Identify which cell holds the provided text, then report its [X, Y] central coordinate. 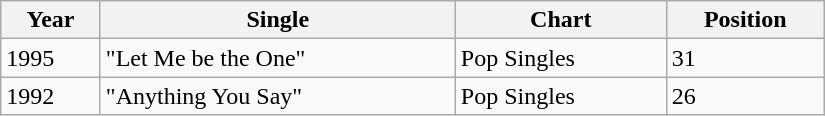
Position [745, 20]
"Let Me be the One" [278, 58]
1995 [51, 58]
Single [278, 20]
31 [745, 58]
"Anything You Say" [278, 96]
Chart [560, 20]
26 [745, 96]
1992 [51, 96]
Year [51, 20]
